Capture the cell that displays the provided text and extract its [x, y] central coordinate. 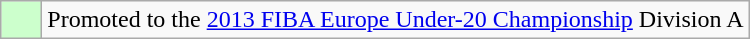
Promoted to the 2013 FIBA Europe Under-20 Championship Division A [396, 20]
